Extract the [X, Y] coordinate from the center of the cell holding the provided text.  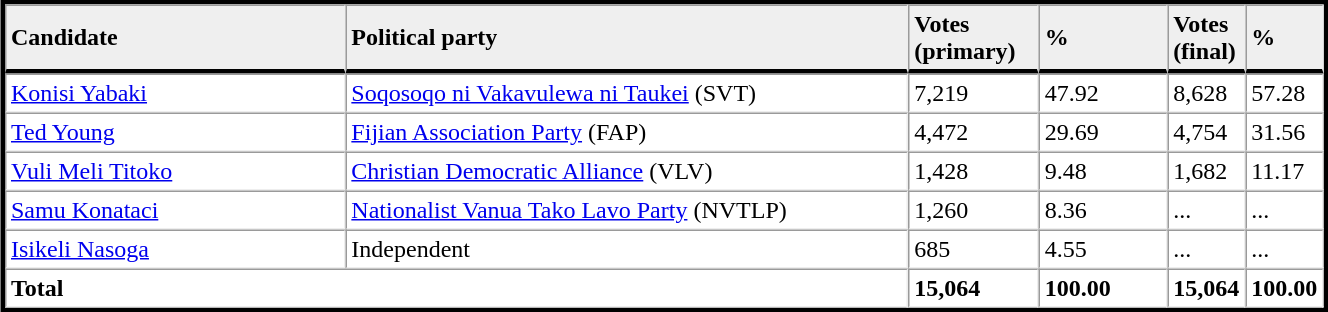
4.55 [1103, 250]
Votes(final) [1206, 38]
7,219 [974, 94]
31.56 [1284, 132]
Total [456, 288]
29.69 [1103, 132]
Political party [626, 38]
57.28 [1284, 94]
1,428 [974, 172]
Ted Young [175, 132]
1,260 [974, 210]
Konisi Yabaki [175, 94]
Christian Democratic Alliance (VLV) [626, 172]
Vuli Meli Titoko [175, 172]
8.36 [1103, 210]
47.92 [1103, 94]
9.48 [1103, 172]
1,682 [1206, 172]
Fijian Association Party (FAP) [626, 132]
8,628 [1206, 94]
Independent [626, 250]
Candidate [175, 38]
Nationalist Vanua Tako Lavo Party (NVTLP) [626, 210]
4,472 [974, 132]
Votes(primary) [974, 38]
685 [974, 250]
11.17 [1284, 172]
Samu Konataci [175, 210]
Soqosoqo ni Vakavulewa ni Taukei (SVT) [626, 94]
4,754 [1206, 132]
Isikeli Nasoga [175, 250]
